Find where the given text appears and provide that cell's center as (x, y) coordinate. 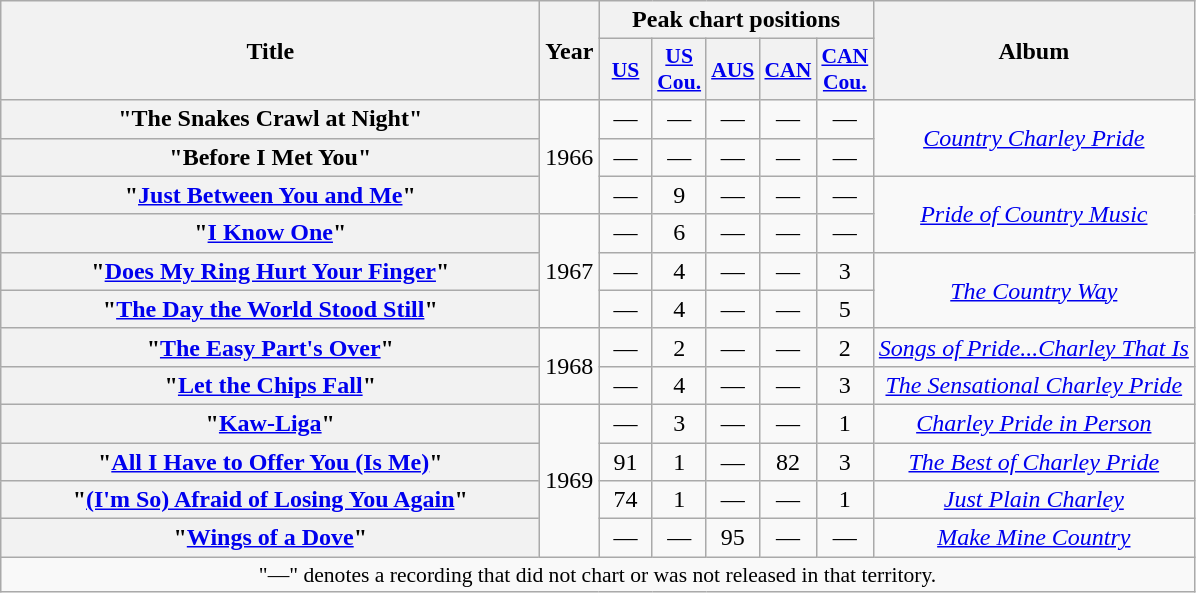
91 (626, 461)
"—" denotes a recording that did not chart or was not released in that territory. (598, 575)
6 (679, 233)
9 (679, 195)
"Does My Ring Hurt Your Finger" (270, 271)
Charley Pride in Person (1034, 423)
"I Know One" (270, 233)
"Before I Met You" (270, 157)
Country Charley Pride (1034, 138)
95 (732, 538)
5 (844, 309)
"The Day the World Stood Still" (270, 309)
CANCou. (844, 70)
82 (788, 461)
1966 (570, 157)
The Best of Charley Pride (1034, 461)
CAN (788, 70)
"Just Between You and Me" (270, 195)
1967 (570, 271)
Peak chart positions (736, 20)
Just Plain Charley (1034, 500)
Title (270, 50)
US (626, 70)
74 (626, 500)
Pride of Country Music (1034, 214)
The Sensational Charley Pride (1034, 385)
"(I'm So) Afraid of Losing You Again" (270, 500)
Year (570, 50)
AUS (732, 70)
USCou. (679, 70)
Album (1034, 50)
"Wings of a Dove" (270, 538)
The Country Way (1034, 290)
Make Mine Country (1034, 538)
"Kaw-Liga" (270, 423)
1968 (570, 366)
"Let the Chips Fall" (270, 385)
"All I Have to Offer You (Is Me)" (270, 461)
"The Snakes Crawl at Night" (270, 119)
Songs of Pride...Charley That Is (1034, 347)
"The Easy Part's Over" (270, 347)
1969 (570, 480)
